Capture the cell that displays the provided text and extract its [X, Y] central coordinate. 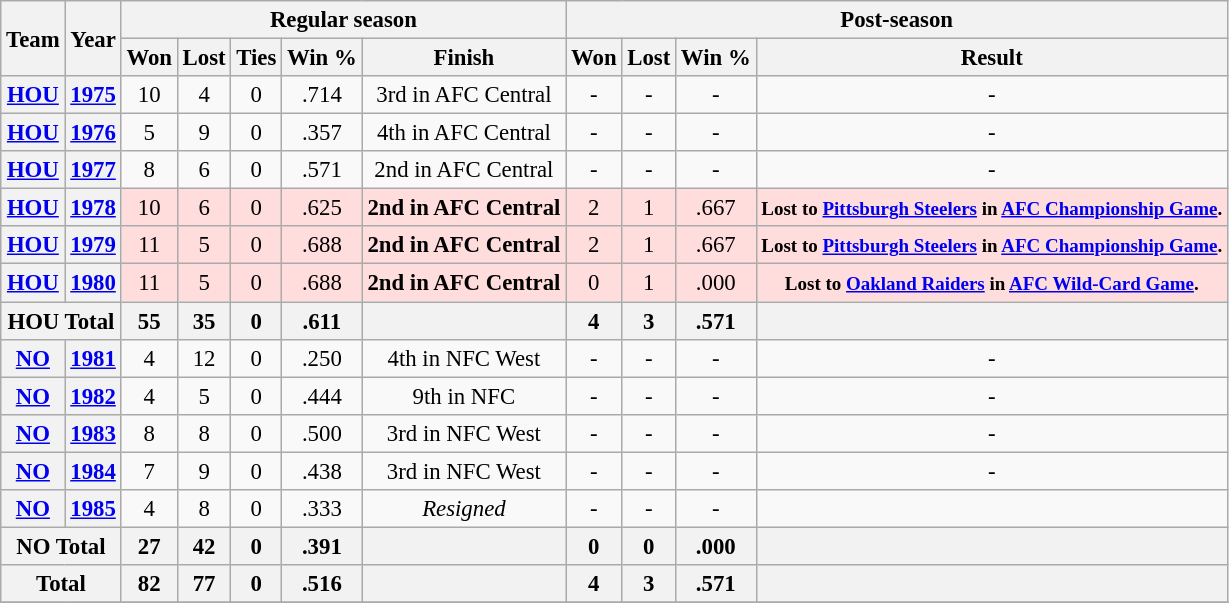
35 [204, 321]
1981 [93, 358]
Result [992, 58]
12 [204, 358]
NO Total [61, 546]
3rd in AFC Central [464, 95]
1983 [93, 433]
.333 [322, 509]
Resigned [464, 509]
.516 [322, 584]
82 [149, 584]
55 [149, 321]
Lost to Oakland Raiders in AFC Wild-Card Game. [992, 283]
1979 [93, 245]
HOU Total [61, 321]
Regular season [344, 20]
4th in AFC Central [464, 133]
1978 [93, 208]
7 [149, 471]
Post-season [897, 20]
1985 [93, 509]
.625 [322, 208]
9th in NFC [464, 396]
Finish [464, 58]
.357 [322, 133]
4th in NFC West [464, 358]
1980 [93, 283]
.438 [322, 471]
Ties [256, 58]
.444 [322, 396]
42 [204, 546]
1982 [93, 396]
77 [204, 584]
.714 [322, 95]
.250 [322, 358]
Year [93, 38]
1977 [93, 170]
1984 [93, 471]
Team [33, 38]
1976 [93, 133]
27 [149, 546]
.500 [322, 433]
Total [61, 584]
.391 [322, 546]
.611 [322, 321]
1975 [93, 95]
